Return (X, Y) of the center of cell containing provided text 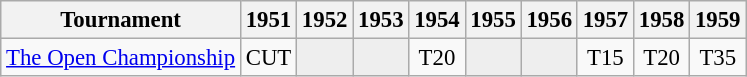
Tournament (121, 20)
1959 (718, 20)
1955 (493, 20)
1958 (661, 20)
1954 (437, 20)
1951 (268, 20)
1953 (381, 20)
T35 (718, 58)
1956 (549, 20)
T15 (605, 58)
1952 (325, 20)
CUT (268, 58)
The Open Championship (121, 58)
1957 (605, 20)
